Provide the (X, Y) coordinate of the cell's center where the given text is located.  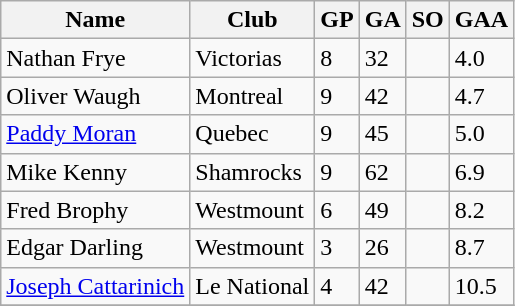
Oliver Waugh (96, 96)
Paddy Moran (96, 134)
GP (337, 20)
32 (382, 58)
8.7 (481, 248)
4 (337, 286)
Quebec (252, 134)
SO (428, 20)
Club (252, 20)
Montreal (252, 96)
Shamrocks (252, 172)
4.0 (481, 58)
6.9 (481, 172)
Name (96, 20)
5.0 (481, 134)
Le National (252, 286)
8 (337, 58)
49 (382, 210)
Edgar Darling (96, 248)
8.2 (481, 210)
Fred Brophy (96, 210)
Nathan Frye (96, 58)
10.5 (481, 286)
GA (382, 20)
3 (337, 248)
Victorias (252, 58)
45 (382, 134)
4.7 (481, 96)
GAA (481, 20)
Mike Kenny (96, 172)
6 (337, 210)
Joseph Cattarinich (96, 286)
26 (382, 248)
62 (382, 172)
